Return (X, Y) of the center of cell containing provided text 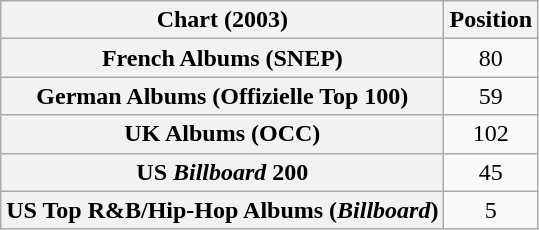
80 (491, 58)
French Albums (SNEP) (222, 58)
US Top R&B/Hip-Hop Albums (Billboard) (222, 210)
Chart (2003) (222, 20)
UK Albums (OCC) (222, 134)
US Billboard 200 (222, 172)
59 (491, 96)
Position (491, 20)
German Albums (Offizielle Top 100) (222, 96)
45 (491, 172)
102 (491, 134)
5 (491, 210)
